Scan for the cell matching the given text and deliver its (X, Y) coordinate at center. 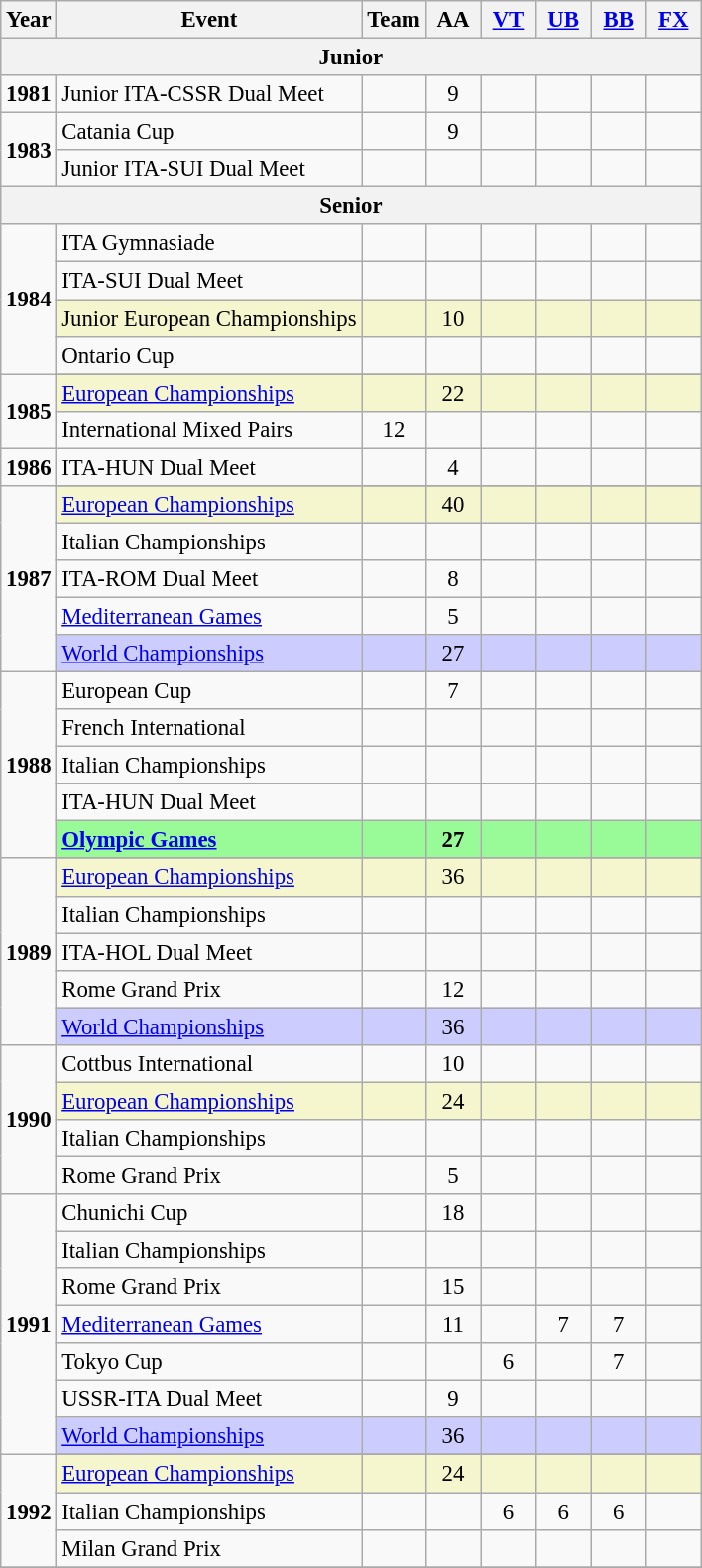
Senior (351, 206)
1989 (29, 952)
1991 (29, 1325)
8 (453, 579)
Junior ITA-CSSR Dual Meet (209, 94)
22 (453, 393)
UB (563, 20)
1981 (29, 94)
Junior European Championships (209, 318)
Milan Grand Prix (209, 1548)
Tokyo Cup (209, 1362)
Cottbus International (209, 1064)
1984 (29, 299)
1987 (29, 579)
18 (453, 1213)
Team (394, 20)
French International (209, 728)
1983 (29, 151)
VT (509, 20)
15 (453, 1287)
International Mixed Pairs (209, 429)
1985 (29, 411)
11 (453, 1325)
Olympic Games (209, 840)
FX (673, 20)
Junior (351, 58)
1986 (29, 467)
1992 (29, 1511)
BB (619, 20)
European Cup (209, 691)
40 (453, 505)
ITA-HOL Dual Meet (209, 952)
AA (453, 20)
ITA-ROM Dual Meet (209, 579)
Junior ITA-SUI Dual Meet (209, 169)
1990 (29, 1120)
USSR-ITA Dual Meet (209, 1399)
1988 (29, 766)
ITA-SUI Dual Meet (209, 281)
Catania Cup (209, 132)
Chunichi Cup (209, 1213)
4 (453, 467)
Event (209, 20)
Year (29, 20)
ITA Gymnasiade (209, 243)
Ontario Cup (209, 355)
